Identify which cell holds the provided text, then report its [X, Y] central coordinate. 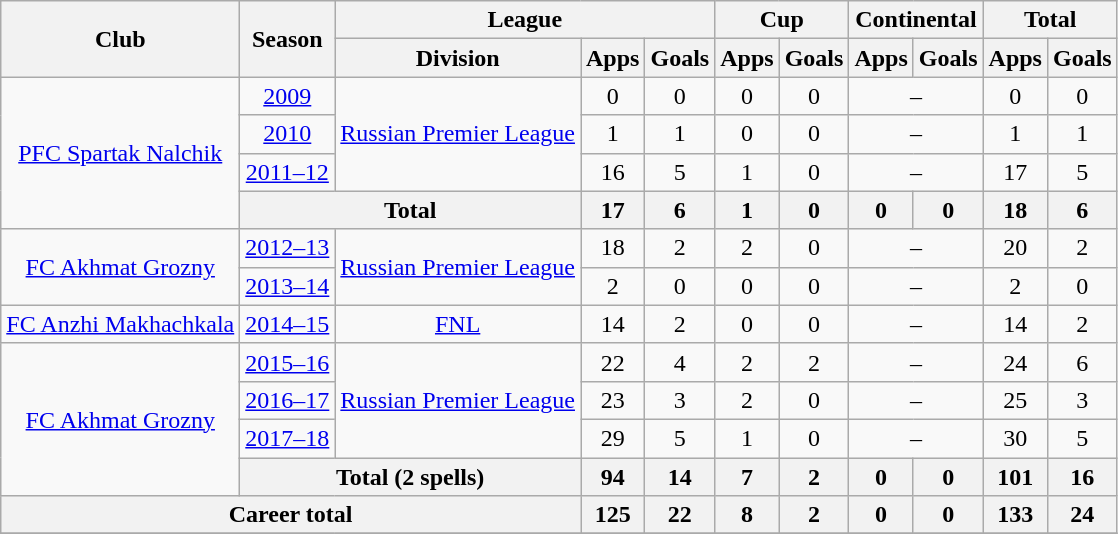
Continental [916, 20]
Cup [782, 20]
29 [612, 438]
20 [1015, 248]
2015–16 [288, 362]
23 [612, 400]
League [525, 20]
2011–12 [288, 172]
2009 [288, 96]
2014–15 [288, 324]
25 [1015, 400]
2013–14 [288, 286]
101 [1015, 477]
FC Anzhi Makhachkala [120, 324]
2016–17 [288, 400]
125 [612, 515]
PFC Spartak Nalchik [120, 153]
Division [458, 58]
Total (2 spells) [410, 477]
2012–13 [288, 248]
Club [120, 39]
Season [288, 39]
2010 [288, 134]
Career total [291, 515]
4 [680, 362]
8 [747, 515]
7 [747, 477]
133 [1015, 515]
94 [612, 477]
30 [1015, 438]
2017–18 [288, 438]
FNL [458, 324]
